From the cell containing the given text, extract its center point as (X, Y) coordinate. 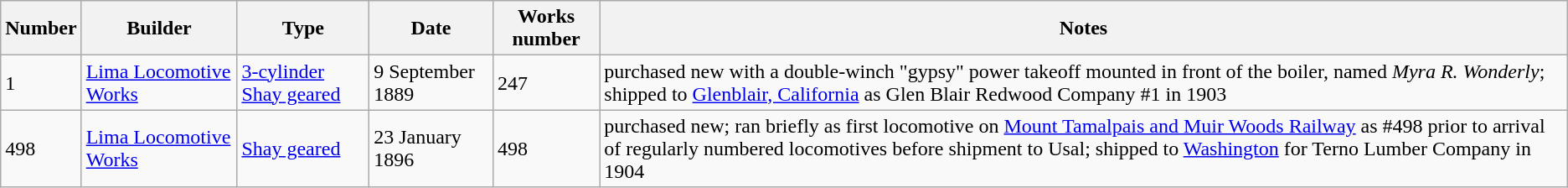
Builder (159, 29)
Notes (1084, 29)
23 January 1896 (431, 149)
1 (41, 82)
Date (431, 29)
Shay geared (303, 149)
Type (303, 29)
3-cylinder Shay geared (303, 82)
Works number (546, 29)
247 (546, 82)
9 September 1889 (431, 82)
Number (41, 29)
